Search for the cell housing the specified text and yield its (x, y) center coordinate. 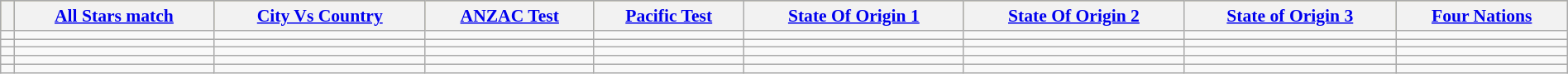
Pacific Test (668, 16)
State of Origin 3 (1290, 16)
Four Nations (1482, 16)
State Of Origin 1 (853, 16)
City Vs Country (319, 16)
State Of Origin 2 (1073, 16)
All Stars match (114, 16)
ANZAC Test (509, 16)
